For the text-containing cell, return its midpoint in (X, Y) coordinate format. 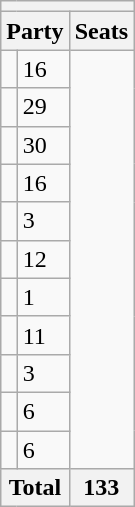
Total (35, 488)
30 (43, 145)
1 (43, 297)
Party (35, 31)
11 (43, 335)
29 (43, 107)
133 (101, 488)
12 (43, 259)
Seats (101, 31)
